Identify which cell holds the provided text, then report its (x, y) central coordinate. 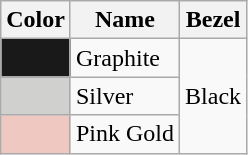
Silver (124, 96)
Bezel (214, 20)
Name (124, 20)
Black (214, 96)
Graphite (124, 58)
Pink Gold (124, 134)
Color (36, 20)
